From the cell containing the given text, extract its center point as (x, y) coordinate. 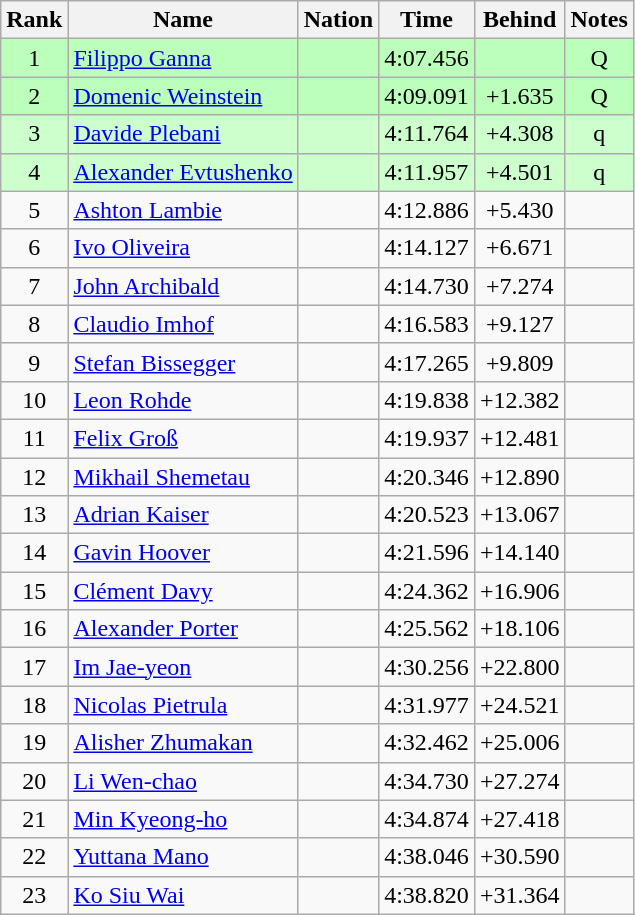
22 (34, 857)
Yuttana Mano (183, 857)
+4.501 (520, 172)
4:31.977 (427, 705)
20 (34, 781)
15 (34, 591)
4:38.046 (427, 857)
4:09.091 (427, 96)
Leon Rohde (183, 400)
Ivo Oliveira (183, 248)
+4.308 (520, 134)
4 (34, 172)
Alexander Porter (183, 629)
Nicolas Pietrula (183, 705)
+27.274 (520, 781)
21 (34, 819)
Davide Plebani (183, 134)
18 (34, 705)
Felix Groß (183, 438)
Li Wen-chao (183, 781)
4:07.456 (427, 58)
+12.382 (520, 400)
Ashton Lambie (183, 210)
7 (34, 286)
Min Kyeong-ho (183, 819)
+22.800 (520, 667)
4:32.462 (427, 743)
+18.106 (520, 629)
4:38.820 (427, 895)
+7.274 (520, 286)
4:12.886 (427, 210)
4:34.730 (427, 781)
4:16.583 (427, 324)
4:20.346 (427, 477)
Mikhail Shemetau (183, 477)
Alisher Zhumakan (183, 743)
+16.906 (520, 591)
4:20.523 (427, 515)
4:24.362 (427, 591)
6 (34, 248)
+24.521 (520, 705)
3 (34, 134)
Claudio Imhof (183, 324)
+25.006 (520, 743)
19 (34, 743)
16 (34, 629)
Time (427, 20)
Name (183, 20)
Behind (520, 20)
4:30.256 (427, 667)
+31.364 (520, 895)
+13.067 (520, 515)
Ko Siu Wai (183, 895)
17 (34, 667)
4:14.127 (427, 248)
23 (34, 895)
+9.809 (520, 362)
12 (34, 477)
Rank (34, 20)
Stefan Bissegger (183, 362)
Filippo Ganna (183, 58)
+14.140 (520, 553)
4:34.874 (427, 819)
Clément Davy (183, 591)
Domenic Weinstein (183, 96)
1 (34, 58)
4:11.957 (427, 172)
4:19.937 (427, 438)
Im Jae-yeon (183, 667)
+12.890 (520, 477)
5 (34, 210)
4:25.562 (427, 629)
11 (34, 438)
13 (34, 515)
Nation (338, 20)
2 (34, 96)
4:19.838 (427, 400)
14 (34, 553)
Adrian Kaiser (183, 515)
+12.481 (520, 438)
+9.127 (520, 324)
10 (34, 400)
+1.635 (520, 96)
4:21.596 (427, 553)
+6.671 (520, 248)
+30.590 (520, 857)
Alexander Evtushenko (183, 172)
8 (34, 324)
Gavin Hoover (183, 553)
4:17.265 (427, 362)
+27.418 (520, 819)
Notes (599, 20)
9 (34, 362)
4:14.730 (427, 286)
4:11.764 (427, 134)
+5.430 (520, 210)
John Archibald (183, 286)
